Identify which cell holds the provided text, then report its [X, Y] central coordinate. 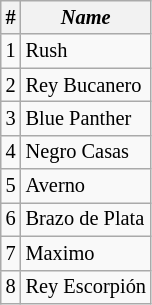
7 [11, 253]
Maximo [86, 253]
6 [11, 219]
Negro Casas [86, 152]
3 [11, 118]
# [11, 17]
Brazo de Plata [86, 219]
1 [11, 51]
Averno [86, 186]
Rey Bucanero [86, 85]
4 [11, 152]
2 [11, 85]
Rush [86, 51]
5 [11, 186]
Rey Escorpión [86, 287]
Blue Panther [86, 118]
Name [86, 17]
8 [11, 287]
